From the cell containing the given text, extract its center point as [X, Y] coordinate. 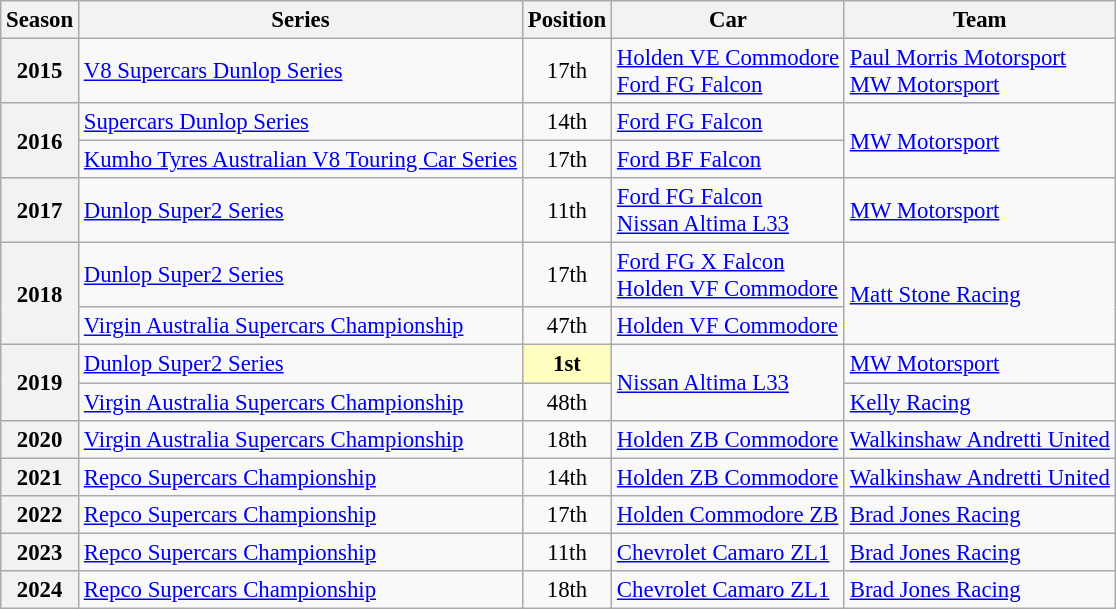
2020 [40, 439]
Holden Commodore ZB [728, 514]
V8 Supercars Dunlop Series [300, 72]
Paul Morris MotorsportMW Motorsport [980, 72]
Position [566, 20]
Car [728, 20]
2021 [40, 477]
Holden VE CommodoreFord FG Falcon [728, 72]
2024 [40, 590]
Holden VF Commodore [728, 327]
48th [566, 402]
Nissan Altima L33 [728, 382]
Ford BF Falcon [728, 160]
2023 [40, 552]
2019 [40, 382]
Ford FG X FalconHolden VF Commodore [728, 276]
47th [566, 327]
1st [566, 364]
Series [300, 20]
2018 [40, 294]
Kelly Racing [980, 402]
2017 [40, 210]
Team [980, 20]
Season [40, 20]
Kumho Tyres Australian V8 Touring Car Series [300, 160]
2016 [40, 140]
Supercars Dunlop Series [300, 122]
2022 [40, 514]
2015 [40, 72]
Ford FG FalconNissan Altima L33 [728, 210]
Matt Stone Racing [980, 294]
Ford FG Falcon [728, 122]
